From the cell containing the given text, extract its center point as (X, Y) coordinate. 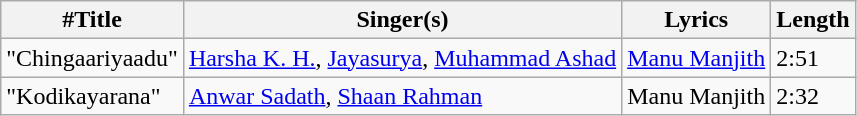
Length (813, 20)
"Chingaariyaadu" (92, 58)
#Title (92, 20)
2:51 (813, 58)
2:32 (813, 96)
Singer(s) (402, 20)
Harsha K. H., Jayasurya, Muhammad Ashad (402, 58)
Anwar Sadath, Shaan Rahman (402, 96)
Lyrics (696, 20)
"Kodikayarana" (92, 96)
